Return [X, Y] of the center of cell containing provided text 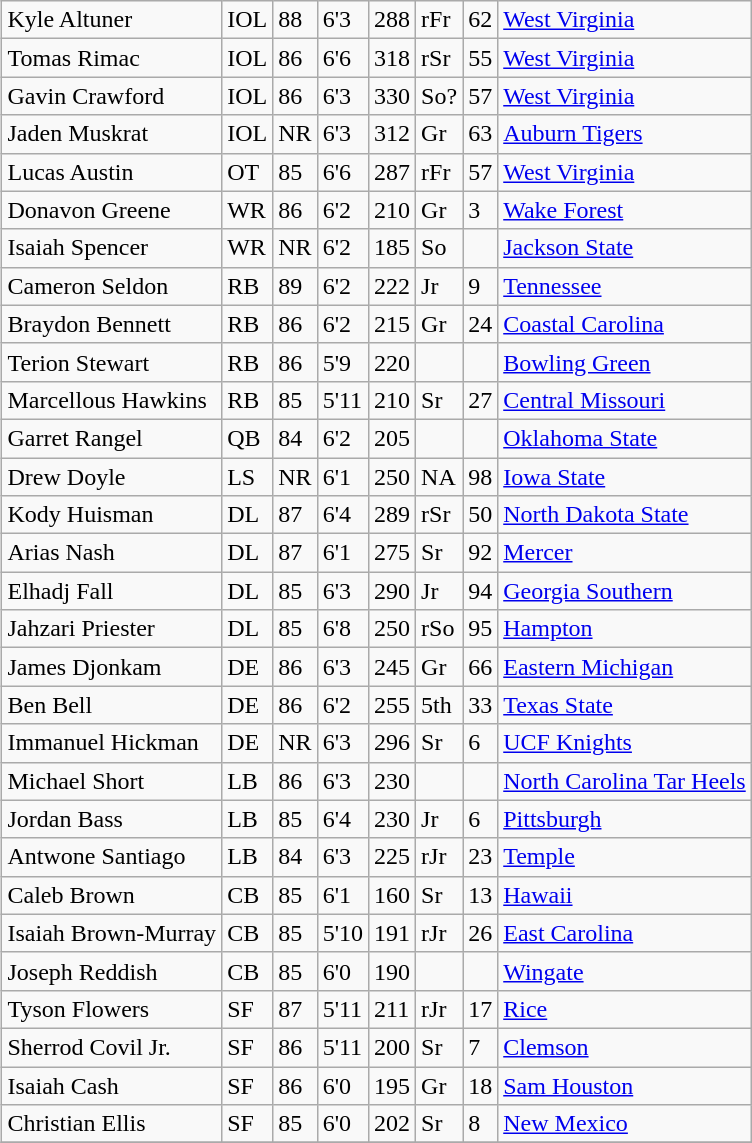
Pittsburgh [625, 819]
Georgia Southern [625, 591]
222 [392, 286]
Marcellous Hawkins [112, 400]
Jackson State [625, 248]
Oklahoma State [625, 438]
Central Missouri [625, 400]
NA [440, 477]
18 [480, 1085]
Isaiah Spencer [112, 248]
Iowa State [625, 477]
191 [392, 933]
290 [392, 591]
89 [295, 286]
Antwone Santiago [112, 857]
Hampton [625, 629]
East Carolina [625, 933]
Sam Houston [625, 1085]
QB [248, 438]
62 [480, 20]
Kody Huisman [112, 515]
185 [392, 248]
North Carolina Tar Heels [625, 781]
Christian Ellis [112, 1124]
318 [392, 58]
17 [480, 1009]
50 [480, 515]
26 [480, 933]
Wingate [625, 971]
Caleb Brown [112, 895]
Jaden Muskrat [112, 134]
New Mexico [625, 1124]
3 [480, 210]
Clemson [625, 1047]
275 [392, 553]
27 [480, 400]
Arias Nash [112, 553]
5th [440, 705]
202 [392, 1124]
245 [392, 667]
Joseph Reddish [112, 971]
Jordan Bass [112, 819]
Temple [625, 857]
James Djonkam [112, 667]
Eastern Michigan [625, 667]
OT [248, 172]
5'10 [342, 933]
98 [480, 477]
63 [480, 134]
330 [392, 96]
296 [392, 743]
289 [392, 515]
Coastal Carolina [625, 324]
8 [480, 1124]
Ben Bell [112, 705]
7 [480, 1047]
Cameron Seldon [112, 286]
Lucas Austin [112, 172]
55 [480, 58]
LS [248, 477]
33 [480, 705]
North Dakota State [625, 515]
Hawaii [625, 895]
94 [480, 591]
Michael Short [112, 781]
Drew Doyle [112, 477]
Sherrod Covil Jr. [112, 1047]
255 [392, 705]
Auburn Tigers [625, 134]
Bowling Green [625, 362]
6'8 [342, 629]
95 [480, 629]
Terion Stewart [112, 362]
Braydon Bennett [112, 324]
Isaiah Cash [112, 1085]
92 [480, 553]
Elhadj Fall [112, 591]
5'9 [342, 362]
215 [392, 324]
23 [480, 857]
Texas State [625, 705]
220 [392, 362]
13 [480, 895]
211 [392, 1009]
225 [392, 857]
So? [440, 96]
Immanuel Hickman [112, 743]
205 [392, 438]
Tennessee [625, 286]
rSo [440, 629]
Garret Rangel [112, 438]
Rice [625, 1009]
66 [480, 667]
24 [480, 324]
UCF Knights [625, 743]
287 [392, 172]
160 [392, 895]
190 [392, 971]
So [440, 248]
88 [295, 20]
Mercer [625, 553]
200 [392, 1047]
Tyson Flowers [112, 1009]
Gavin Crawford [112, 96]
Isaiah Brown-Murray [112, 933]
195 [392, 1085]
Donavon Greene [112, 210]
9 [480, 286]
312 [392, 134]
Kyle Altuner [112, 20]
288 [392, 20]
Tomas Rimac [112, 58]
Jahzari Priester [112, 629]
Wake Forest [625, 210]
